For the text-containing cell, return its midpoint in (x, y) coordinate format. 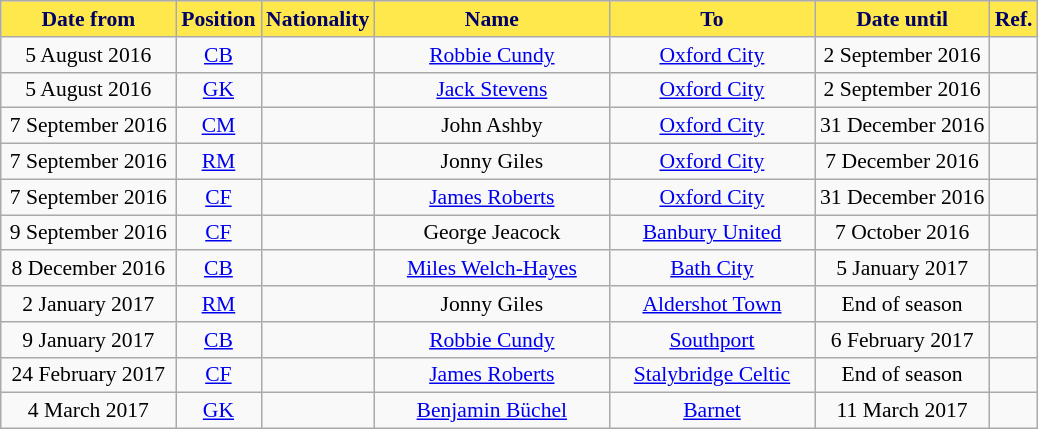
2 January 2017 (88, 304)
Ref. (1014, 19)
CM (218, 126)
Barnet (712, 411)
Jack Stevens (492, 90)
Banbury United (712, 233)
11 March 2017 (902, 411)
Benjamin Büchel (492, 411)
4 March 2017 (88, 411)
9 September 2016 (88, 233)
Nationality (318, 19)
Stalybridge Celtic (712, 375)
Aldershot Town (712, 304)
Date from (88, 19)
John Ashby (492, 126)
George Jeacock (492, 233)
Date until (902, 19)
Position (218, 19)
8 December 2016 (88, 269)
Miles Welch-Hayes (492, 269)
7 December 2016 (902, 162)
6 February 2017 (902, 340)
7 October 2016 (902, 233)
5 January 2017 (902, 269)
Name (492, 19)
24 February 2017 (88, 375)
Southport (712, 340)
9 January 2017 (88, 340)
To (712, 19)
Bath City (712, 269)
